Return the [x, y] coordinate for the center point of the cell that contains the specified text.  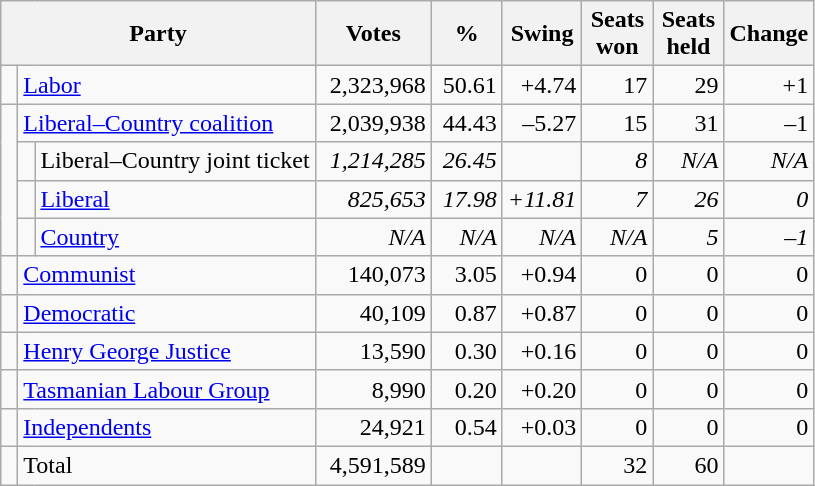
29 [688, 85]
Liberal–Country joint ticket [175, 161]
0.87 [466, 313]
50.61 [466, 85]
8 [618, 161]
7 [618, 199]
0.20 [466, 389]
Liberal–Country coalition [166, 123]
Liberal [175, 199]
–5.27 [542, 123]
40,109 [373, 313]
24,921 [373, 427]
Change [769, 34]
17 [618, 85]
8,990 [373, 389]
+0.94 [542, 275]
Henry George Justice [166, 351]
5 [688, 237]
Votes [373, 34]
1,214,285 [373, 161]
Labor [166, 85]
3.05 [466, 275]
+4.74 [542, 85]
32 [618, 465]
+0.87 [542, 313]
2,323,968 [373, 85]
17.98 [466, 199]
15 [618, 123]
Country [175, 237]
+0.20 [542, 389]
Seats held [688, 34]
2,039,938 [373, 123]
Independents [166, 427]
+11.81 [542, 199]
44.43 [466, 123]
26.45 [466, 161]
4,591,589 [373, 465]
0.30 [466, 351]
+1 [769, 85]
13,590 [373, 351]
26 [688, 199]
Party [158, 34]
Communist [166, 275]
Democratic [166, 313]
Tasmanian Labour Group [166, 389]
31 [688, 123]
0.54 [466, 427]
140,073 [373, 275]
Swing [542, 34]
825,653 [373, 199]
% [466, 34]
Total [166, 465]
Seats won [618, 34]
+0.16 [542, 351]
60 [688, 465]
+0.03 [542, 427]
